Locate the cell with the specified text and output its (x, y) center coordinate. 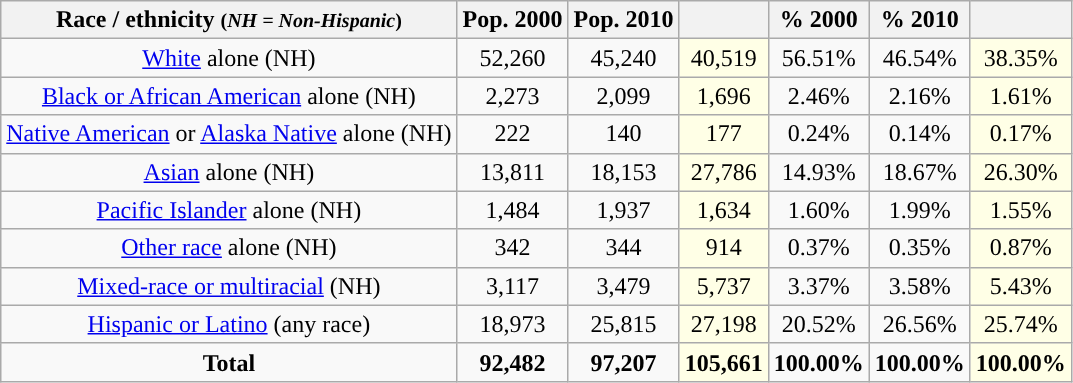
342 (512, 248)
1.60% (818, 210)
0.17% (1020, 134)
Asian alone (NH) (229, 172)
2,273 (512, 96)
1,696 (724, 96)
105,661 (724, 362)
Pacific Islander alone (NH) (229, 210)
2.16% (920, 96)
5,737 (724, 286)
2,099 (624, 96)
2.46% (818, 96)
0.35% (920, 248)
0.87% (1020, 248)
27,198 (724, 324)
140 (624, 134)
52,260 (512, 58)
27,786 (724, 172)
Black or African American alone (NH) (229, 96)
3,479 (624, 286)
1.99% (920, 210)
18,973 (512, 324)
177 (724, 134)
13,811 (512, 172)
18,153 (624, 172)
914 (724, 248)
25,815 (624, 324)
Race / ethnicity (NH = Non-Hispanic) (229, 20)
0.14% (920, 134)
344 (624, 248)
222 (512, 134)
3,117 (512, 286)
18.67% (920, 172)
97,207 (624, 362)
1.61% (1020, 96)
46.54% (920, 58)
1,937 (624, 210)
20.52% (818, 324)
1,484 (512, 210)
% 2000 (818, 20)
1,634 (724, 210)
Mixed-race or multiracial (NH) (229, 286)
26.56% (920, 324)
1.55% (1020, 210)
5.43% (1020, 286)
0.24% (818, 134)
0.37% (818, 248)
Pop. 2010 (624, 20)
56.51% (818, 58)
White alone (NH) (229, 58)
92,482 (512, 362)
% 2010 (920, 20)
Pop. 2000 (512, 20)
38.35% (1020, 58)
Other race alone (NH) (229, 248)
3.37% (818, 286)
26.30% (1020, 172)
Native American or Alaska Native alone (NH) (229, 134)
Hispanic or Latino (any race) (229, 324)
45,240 (624, 58)
3.58% (920, 286)
25.74% (1020, 324)
Total (229, 362)
40,519 (724, 58)
14.93% (818, 172)
